Locate the cell with the specified text and output its [X, Y] center coordinate. 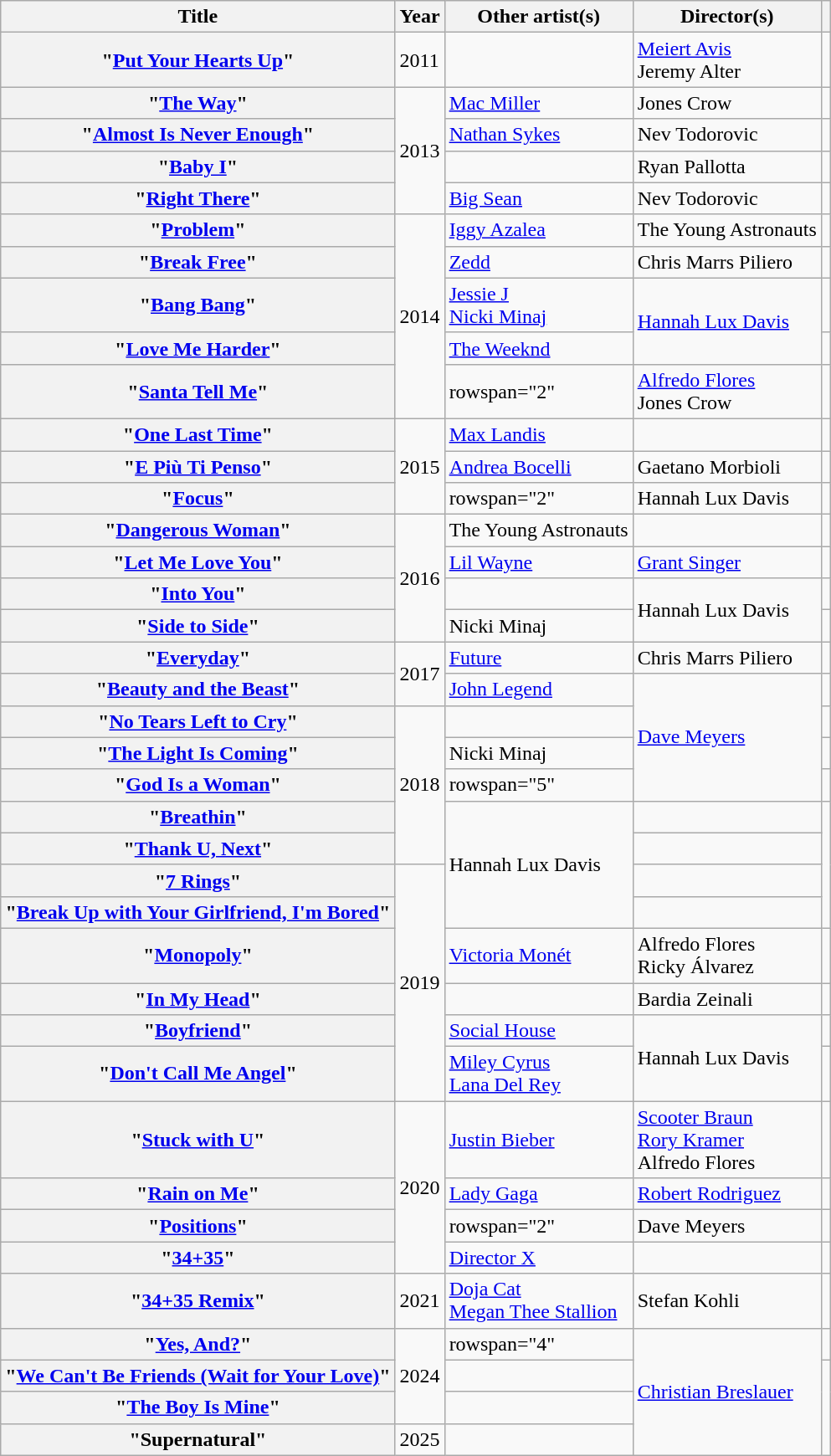
"Dangerous Woman" [197, 531]
"E Più Ti Penso" [197, 466]
"Rain on Me" [197, 1194]
Bardia Zeinali [726, 998]
"The Light Is Coming" [197, 753]
Robert Rodriguez [726, 1194]
Ryan Pallotta [726, 167]
Stefan Kohli [726, 1300]
"Right There" [197, 198]
2019 [420, 982]
Year [420, 17]
"Side to Side" [197, 626]
Director(s) [726, 17]
"Beauty and the Beast" [197, 690]
The Weeknd [539, 348]
"Put Your Hearts Up" [197, 60]
Scooter BraunRory KramerAlfredo Flores [726, 1140]
"Positions" [197, 1226]
2017 [420, 674]
rowspan="4" [539, 1344]
"Supernatural" [197, 1439]
Lil Wayne [539, 562]
Andrea Bocelli [539, 466]
2020 [420, 1187]
Victoria Monét [539, 956]
"Don't Call Me Angel" [197, 1074]
"No Tears Left to Cry" [197, 721]
"Let Me Love You" [197, 562]
Social House [539, 1031]
Nathan Sykes [539, 135]
"Bang Bang" [197, 305]
Jones Crow [726, 103]
"Thank U, Next" [197, 848]
Zedd [539, 262]
Future [539, 658]
"Breathin" [197, 817]
2015 [420, 466]
"Yes, And?" [197, 1344]
rowspan="5" [539, 785]
Alfredo FloresJones Crow [726, 392]
"Boyfriend" [197, 1031]
2014 [420, 316]
Other artist(s) [539, 17]
"Break Up with Your Girlfriend, I'm Bored" [197, 912]
"34+35" [197, 1258]
2024 [420, 1376]
"Focus" [197, 499]
Mac Miller [539, 103]
2021 [420, 1300]
"Almost Is Never Enough" [197, 135]
Director X [539, 1258]
"Into You" [197, 594]
Lady Gaga [539, 1194]
2018 [420, 785]
"Baby I" [197, 167]
Doja CatMegan Thee Stallion [539, 1300]
"Santa Tell Me" [197, 392]
2025 [420, 1439]
Big Sean [539, 198]
"Love Me Harder" [197, 348]
Christian Breslauer [726, 1392]
Max Landis [539, 434]
Gaetano Morbioli [726, 466]
"The Boy Is Mine" [197, 1407]
"The Way" [197, 103]
2016 [420, 578]
Meiert AvisJeremy Alter [726, 60]
"One Last Time" [197, 434]
"34+35 Remix" [197, 1300]
"Break Free" [197, 262]
Grant Singer [726, 562]
Iggy Azalea [539, 230]
"7 Rings" [197, 880]
Title [197, 17]
Justin Bieber [539, 1140]
Jessie JNicki Minaj [539, 305]
Miley CyrusLana Del Rey [539, 1074]
Alfredo FloresRicky Álvarez [726, 956]
"In My Head" [197, 998]
"We Can't Be Friends (Wait for Your Love)" [197, 1376]
"Problem" [197, 230]
2013 [420, 151]
"Everyday" [197, 658]
"Monopoly" [197, 956]
"Stuck with U" [197, 1140]
"God Is a Woman" [197, 785]
2011 [420, 60]
John Legend [539, 690]
